Extract the [x, y] coordinate from the center of the cell holding the provided text.  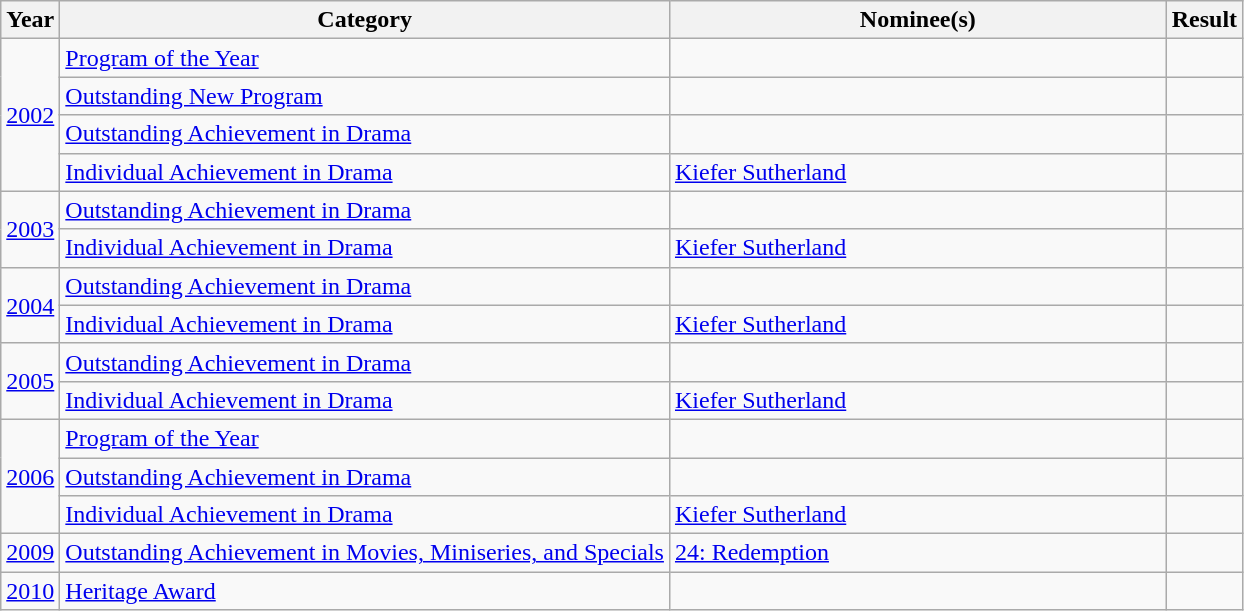
Result [1204, 20]
2009 [30, 553]
2010 [30, 591]
Category [365, 20]
Nominee(s) [918, 20]
Outstanding New Program [365, 96]
2005 [30, 381]
Heritage Award [365, 591]
2003 [30, 229]
Year [30, 20]
Outstanding Achievement in Movies, Miniseries, and Specials [365, 553]
2002 [30, 115]
24: Redemption [918, 553]
2006 [30, 476]
2004 [30, 305]
